Output the (X, Y) coordinate of the center of the cell containing the given text.  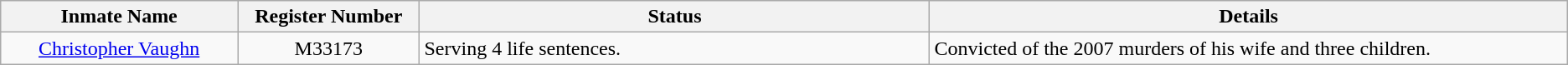
Convicted of the 2007 murders of his wife and three children. (1248, 48)
Inmate Name (119, 17)
Serving 4 life sentences. (675, 48)
Christopher Vaughn (119, 48)
Register Number (328, 17)
M33173 (328, 48)
Status (675, 17)
Details (1248, 17)
